Provide the [X, Y] coordinate of the cell's center where the given text is located.  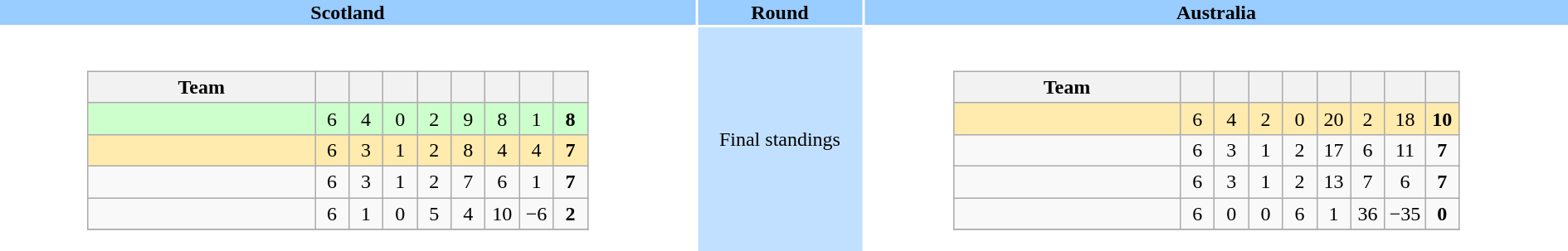
5 [435, 213]
13 [1334, 181]
18 [1405, 118]
−6 [536, 213]
Team 6 4 0 2 9 8 1 8 6 3 1 2 8 4 4 7 6 3 1 2 7 6 1 7 6 1 0 5 4 10 −6 2 [348, 139]
Final standings [780, 139]
Scotland [348, 12]
Australia [1216, 12]
36 [1367, 213]
Round [780, 12]
20 [1334, 118]
17 [1334, 150]
−35 [1405, 213]
Team 6 4 2 0 20 2 18 10 6 3 1 2 17 6 11 7 6 3 1 2 13 7 6 7 6 0 0 6 1 36 −35 0 [1216, 139]
9 [468, 118]
11 [1405, 150]
